Return [x, y] of the center of cell containing provided text 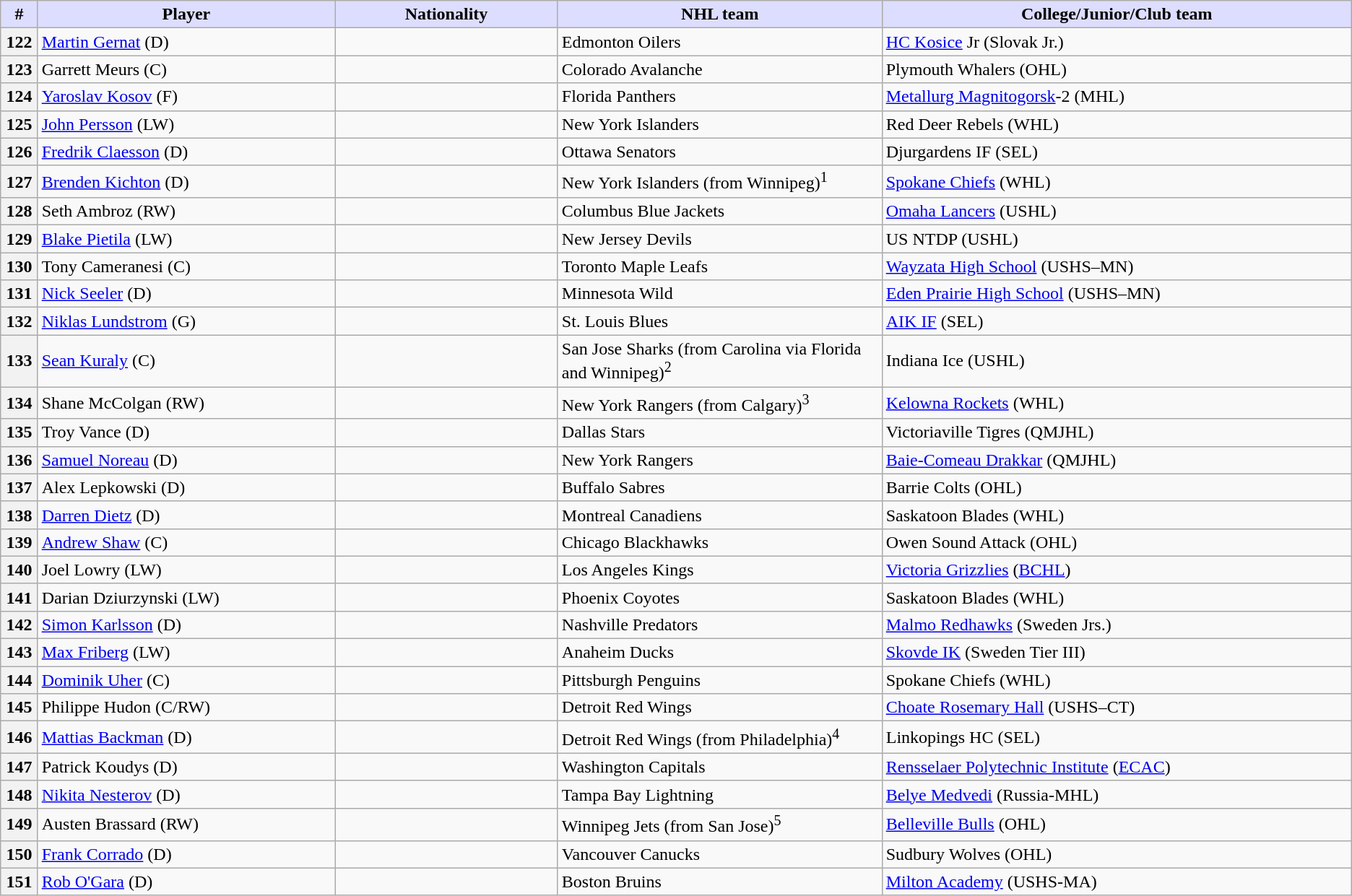
San Jose Sharks (from Carolina via Florida and Winnipeg)2 [719, 361]
Washington Capitals [719, 767]
Metallurg Magnitogorsk-2 (MHL) [1117, 97]
Linkopings HC (SEL) [1117, 738]
Yaroslav Kosov (F) [186, 97]
Ottawa Senators [719, 152]
131 [19, 294]
Winnipeg Jets (from San Jose)5 [719, 825]
Austen Brassard (RW) [186, 825]
Malmo Redhawks (Sweden Jrs.) [1117, 625]
Sudbury Wolves (OHL) [1117, 854]
142 [19, 625]
Detroit Red Wings [719, 708]
Djurgardens IF (SEL) [1117, 152]
144 [19, 680]
126 [19, 152]
Belye Medvedi (Russia-MHL) [1117, 794]
Nikita Nesterov (D) [186, 794]
Victoriaville Tigres (QMJHL) [1117, 432]
Darren Dietz (D) [186, 515]
Max Friberg (LW) [186, 653]
136 [19, 460]
128 [19, 212]
Dallas Stars [719, 432]
Nashville Predators [719, 625]
134 [19, 403]
Patrick Koudys (D) [186, 767]
Indiana Ice (USHL) [1117, 361]
Nationality [446, 14]
125 [19, 124]
# [19, 14]
Baie-Comeau Drakkar (QMJHL) [1117, 460]
Victoria Grizzlies (BCHL) [1117, 570]
Buffalo Sabres [719, 487]
Fredrik Claesson (D) [186, 152]
Blake Pietila (LW) [186, 239]
122 [19, 42]
St. Louis Blues [719, 321]
NHL team [719, 14]
College/Junior/Club team [1117, 14]
Red Deer Rebels (WHL) [1117, 124]
Player [186, 14]
Shane McColgan (RW) [186, 403]
Joel Lowry (LW) [186, 570]
Colorado Avalanche [719, 69]
Rensselaer Polytechnic Institute (ECAC) [1117, 767]
Milton Academy (USHS-MA) [1117, 882]
Eden Prairie High School (USHS–MN) [1117, 294]
147 [19, 767]
Martin Gernat (D) [186, 42]
Philippe Hudon (C/RW) [186, 708]
US NTDP (USHL) [1117, 239]
John Persson (LW) [186, 124]
Garrett Meurs (C) [186, 69]
124 [19, 97]
Wayzata High School (USHS–MN) [1117, 266]
Niklas Lundstrom (G) [186, 321]
Los Angeles Kings [719, 570]
Phoenix Coyotes [719, 597]
145 [19, 708]
Columbus Blue Jackets [719, 212]
Edmonton Oilers [719, 42]
130 [19, 266]
New York Islanders (from Winnipeg)1 [719, 182]
Sean Kuraly (C) [186, 361]
Plymouth Whalers (OHL) [1117, 69]
143 [19, 653]
138 [19, 515]
Tampa Bay Lightning [719, 794]
Skovde IK (Sweden Tier III) [1117, 653]
Frank Corrado (D) [186, 854]
Belleville Bulls (OHL) [1117, 825]
Pittsburgh Penguins [719, 680]
HC Kosice Jr (Slovak Jr.) [1117, 42]
New York Rangers (from Calgary)3 [719, 403]
127 [19, 182]
Dominik Uher (C) [186, 680]
Choate Rosemary Hall (USHS–CT) [1117, 708]
133 [19, 361]
New York Islanders [719, 124]
Detroit Red Wings (from Philadelphia)4 [719, 738]
Darian Dziurzynski (LW) [186, 597]
150 [19, 854]
Andrew Shaw (C) [186, 542]
Chicago Blackhawks [719, 542]
Owen Sound Attack (OHL) [1117, 542]
135 [19, 432]
Montreal Canadiens [719, 515]
New Jersey Devils [719, 239]
Vancouver Canucks [719, 854]
Rob O'Gara (D) [186, 882]
Nick Seeler (D) [186, 294]
129 [19, 239]
141 [19, 597]
Tony Cameranesi (C) [186, 266]
Samuel Noreau (D) [186, 460]
149 [19, 825]
146 [19, 738]
Seth Ambroz (RW) [186, 212]
Minnesota Wild [719, 294]
Florida Panthers [719, 97]
Simon Karlsson (D) [186, 625]
132 [19, 321]
139 [19, 542]
Toronto Maple Leafs [719, 266]
140 [19, 570]
123 [19, 69]
Omaha Lancers (USHL) [1117, 212]
151 [19, 882]
Barrie Colts (OHL) [1117, 487]
Anaheim Ducks [719, 653]
Boston Bruins [719, 882]
148 [19, 794]
137 [19, 487]
New York Rangers [719, 460]
AIK IF (SEL) [1117, 321]
Kelowna Rockets (WHL) [1117, 403]
Troy Vance (D) [186, 432]
Alex Lepkowski (D) [186, 487]
Brenden Kichton (D) [186, 182]
Mattias Backman (D) [186, 738]
